Determine the [x, y] coordinate at the center of the cell enclosing the given text.  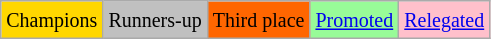
Runners-up [155, 20]
Promoted [354, 20]
Relegated [444, 20]
Third place [258, 20]
Champions [52, 20]
